Search for the cell housing the specified text and yield its [x, y] center coordinate. 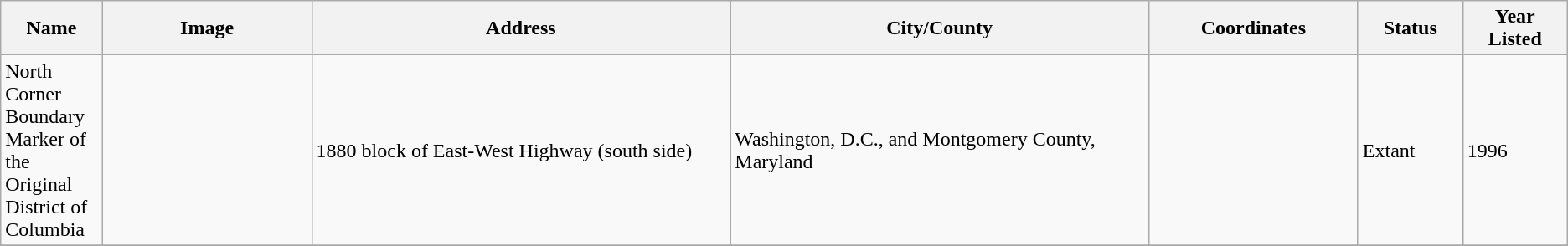
Extant [1411, 151]
Coordinates [1253, 28]
Name [52, 28]
1880 block of East-West Highway (south side) [521, 151]
Address [521, 28]
Image [207, 28]
Status [1411, 28]
1996 [1514, 151]
City/County [940, 28]
YearListed [1514, 28]
Washington, D.C., and Montgomery County, Maryland [940, 151]
North Corner Boundary Marker of the Original District of Columbia [52, 151]
